Search for the cell housing the specified text and yield its (x, y) center coordinate. 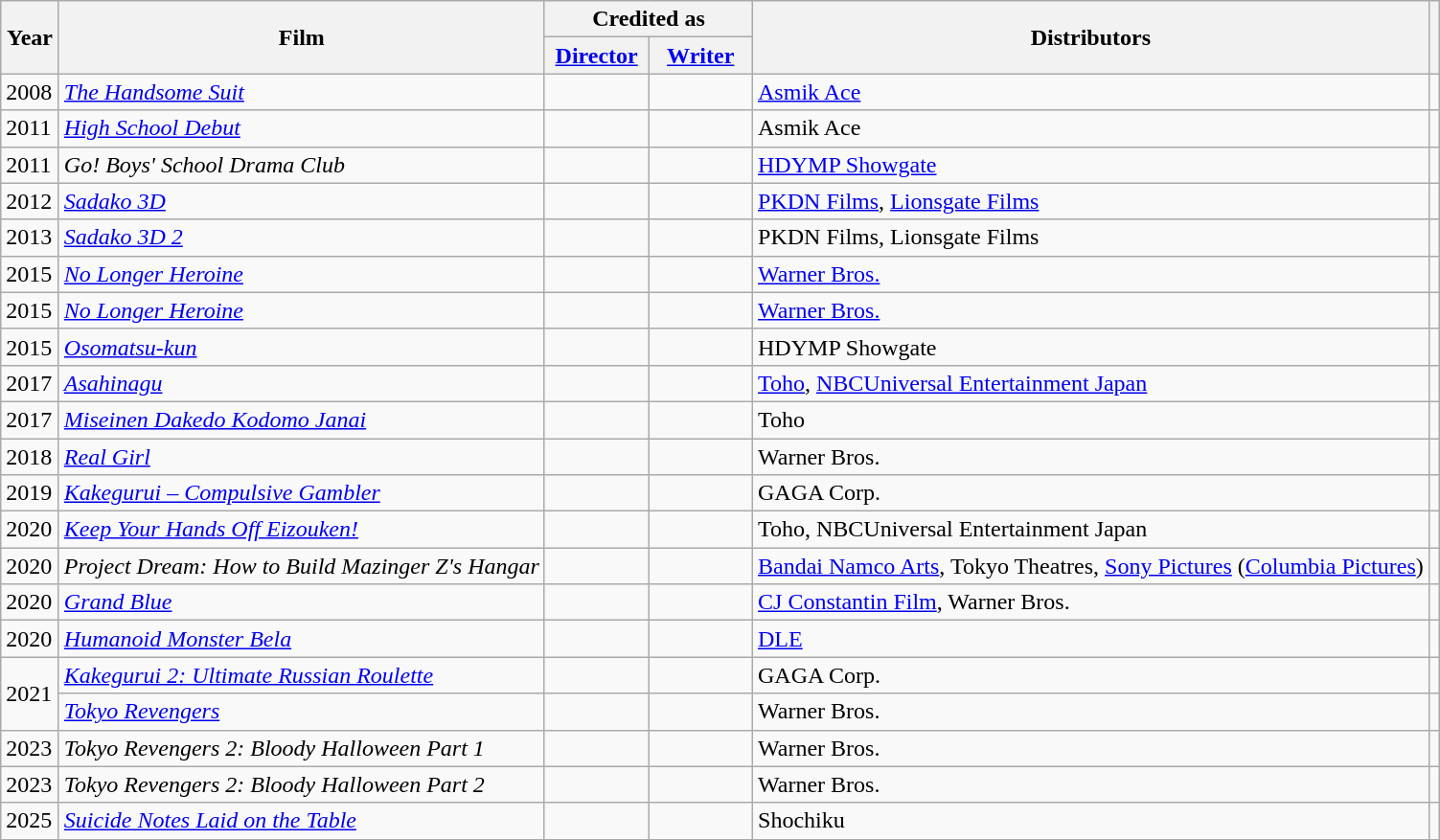
2013 (31, 238)
The Handsome Suit (301, 92)
Humanoid Monster Bela (301, 639)
Director (596, 56)
Osomatsu-kun (301, 347)
Writer (701, 56)
Toho (1091, 420)
High School Debut (301, 128)
Kakegurui 2: Ultimate Russian Roulette (301, 675)
Sadako 3D (301, 201)
2021 (31, 693)
Tokyo Revengers (301, 712)
Film (301, 37)
2018 (31, 457)
Sadako 3D 2 (301, 238)
Go! Boys' School Drama Club (301, 165)
Suicide Notes Laid on the Table (301, 821)
Shochiku (1091, 821)
Project Dream: How to Build Mazinger Z's Hangar (301, 566)
Asahinagu (301, 383)
Credited as (648, 19)
DLE (1091, 639)
Year (31, 37)
Miseinen Dakedo Kodomo Janai (301, 420)
2025 (31, 821)
CJ Constantin Film, Warner Bros. (1091, 602)
2019 (31, 493)
Real Girl (301, 457)
Tokyo Revengers 2: Bloody Halloween Part 2 (301, 784)
2012 (31, 201)
Bandai Namco Arts, Tokyo Theatres, Sony Pictures (Columbia Pictures) (1091, 566)
2008 (31, 92)
Keep Your Hands Off Eizouken! (301, 530)
Grand Blue (301, 602)
Kakegurui – Compulsive Gambler (301, 493)
Distributors (1091, 37)
Tokyo Revengers 2: Bloody Halloween Part 1 (301, 748)
